For the text-containing cell, return its midpoint in (x, y) coordinate format. 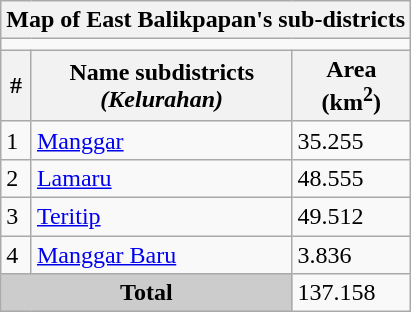
137.158 (352, 293)
Area(km2) (352, 86)
Total (146, 293)
3 (16, 217)
Map of East Balikpapan's sub-districts (206, 20)
2 (16, 178)
49.512 (352, 217)
3.836 (352, 255)
Manggar Baru (162, 255)
Lamaru (162, 178)
Manggar (162, 140)
4 (16, 255)
48.555 (352, 178)
Name subdistricts(Kelurahan) (162, 86)
35.255 (352, 140)
# (16, 86)
1 (16, 140)
Teritip (162, 217)
